For the text-containing cell, return its midpoint in [X, Y] coordinate format. 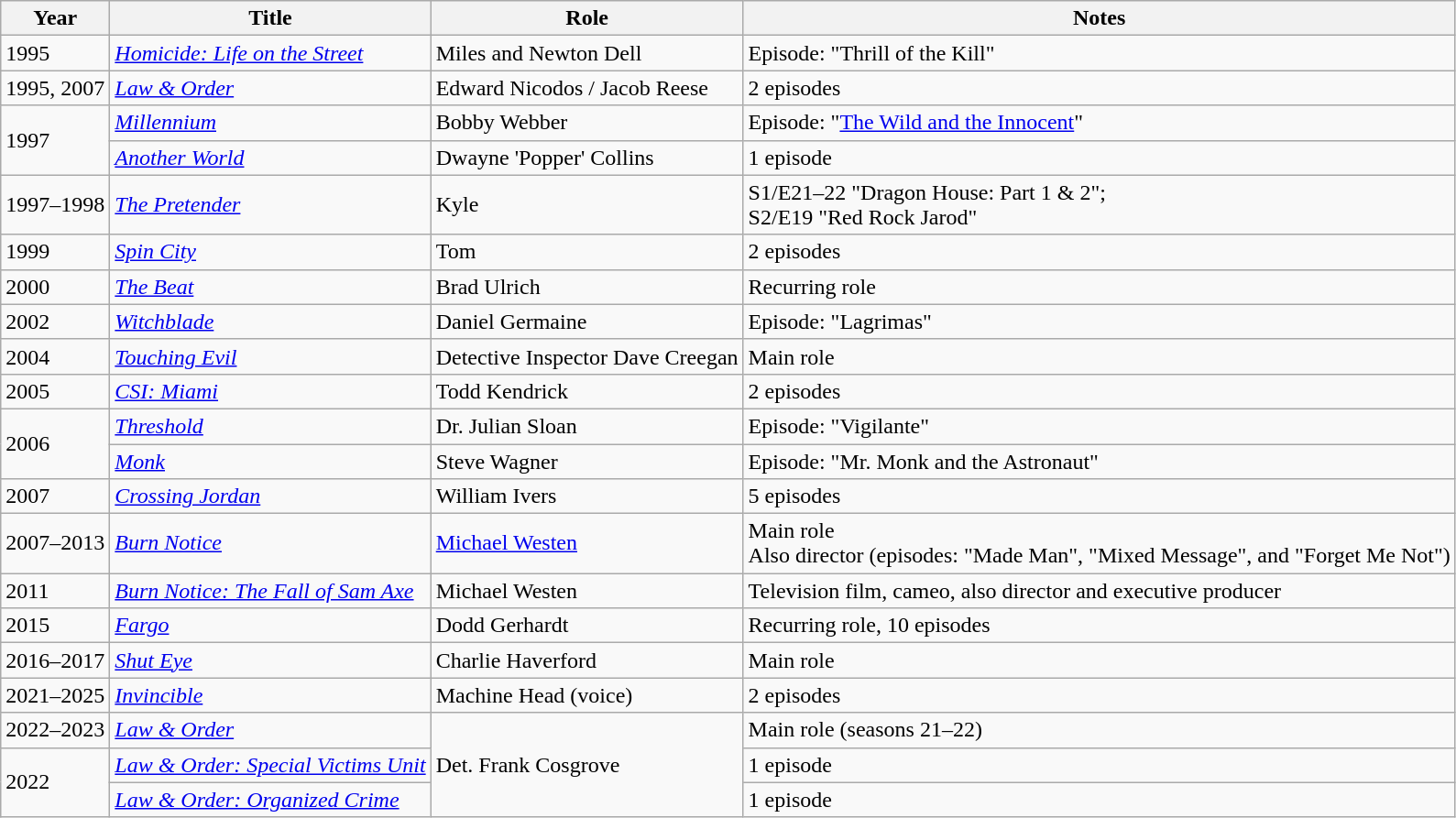
Role [586, 18]
CSI: Miami [270, 391]
1995, 2007 [55, 88]
2021–2025 [55, 695]
Dr. Julian Sloan [586, 426]
Burn Notice: The Fall of Sam Axe [270, 591]
Burn Notice [270, 544]
2022 [55, 782]
Television film, cameo, also director and executive producer [1100, 591]
2006 [55, 443]
Episode: "Thrill of the Kill" [1100, 53]
2002 [55, 322]
2000 [55, 287]
Episode: "The Wild and the Innocent" [1100, 123]
1997 [55, 140]
Edward Nicodos / Jacob Reese [586, 88]
2016–2017 [55, 660]
Fargo [270, 626]
Steve Wagner [586, 461]
Year [55, 18]
Law & Order: Special Victims Unit [270, 765]
2005 [55, 391]
Detective Inspector Dave Creegan [586, 356]
Machine Head (voice) [586, 695]
Daniel Germaine [586, 322]
Touching Evil [270, 356]
Witchblade [270, 322]
5 episodes [1100, 496]
Det. Frank Cosgrove [586, 765]
Episode: "Vigilante" [1100, 426]
Crossing Jordan [270, 496]
Spin City [270, 252]
2022–2023 [55, 730]
Charlie Haverford [586, 660]
William Ivers [586, 496]
Bobby Webber [586, 123]
2004 [55, 356]
Shut Eye [270, 660]
Millennium [270, 123]
Brad Ulrich [586, 287]
1999 [55, 252]
2007 [55, 496]
1997–1998 [55, 205]
2015 [55, 626]
2011 [55, 591]
Miles and Newton Dell [586, 53]
Recurring role [1100, 287]
Another World [270, 158]
Law & Order: Organized Crime [270, 800]
Monk [270, 461]
Episode: "Mr. Monk and the Astronaut" [1100, 461]
Tom [586, 252]
The Beat [270, 287]
Threshold [270, 426]
Title [270, 18]
Dwayne 'Popper' Collins [586, 158]
Notes [1100, 18]
Recurring role, 10 episodes [1100, 626]
Episode: "Lagrimas" [1100, 322]
2007–2013 [55, 544]
Todd Kendrick [586, 391]
Homicide: Life on the Street [270, 53]
Dodd Gerhardt [586, 626]
Invincible [270, 695]
Main roleAlso director (episodes: "Made Man", "Mixed Message", and "Forget Me Not") [1100, 544]
Main role (seasons 21–22) [1100, 730]
1995 [55, 53]
S1/E21–22 "Dragon House: Part 1 & 2";S2/E19 "Red Rock Jarod" [1100, 205]
The Pretender [270, 205]
Kyle [586, 205]
